From the cell containing the given text, extract its center point as (X, Y) coordinate. 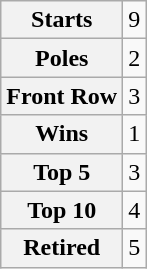
4 (134, 210)
Poles (62, 58)
Wins (62, 134)
9 (134, 20)
Top 10 (62, 210)
Top 5 (62, 172)
5 (134, 248)
Front Row (62, 96)
Starts (62, 20)
1 (134, 134)
Retired (62, 248)
2 (134, 58)
